Locate the cell with the specified text and output its [x, y] center coordinate. 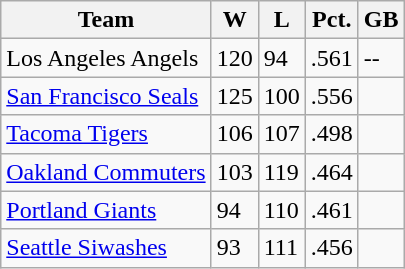
Team [106, 20]
W [234, 20]
103 [234, 172]
San Francisco Seals [106, 96]
111 [282, 248]
.461 [332, 210]
107 [282, 134]
-- [381, 58]
Tacoma Tigers [106, 134]
.498 [332, 134]
Seattle Siwashes [106, 248]
110 [282, 210]
100 [282, 96]
Los Angeles Angels [106, 58]
93 [234, 248]
Oakland Commuters [106, 172]
Pct. [332, 20]
GB [381, 20]
119 [282, 172]
125 [234, 96]
L [282, 20]
Portland Giants [106, 210]
.464 [332, 172]
106 [234, 134]
.561 [332, 58]
.556 [332, 96]
.456 [332, 248]
120 [234, 58]
